Detect which cell encompasses the target text, then output its [X, Y] center coordinate. 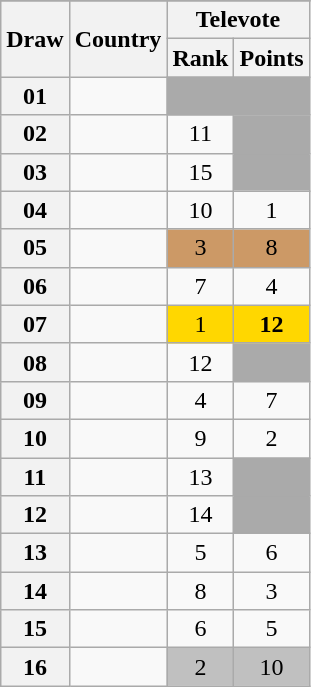
06 [35, 286]
9 [200, 438]
Draw [35, 39]
02 [35, 134]
Country [118, 39]
01 [35, 96]
03 [35, 172]
Rank [200, 58]
04 [35, 210]
07 [35, 324]
Points [272, 58]
16 [35, 667]
05 [35, 248]
09 [35, 400]
Televote [238, 20]
08 [35, 362]
